Return (x, y) of the center of cell containing provided text 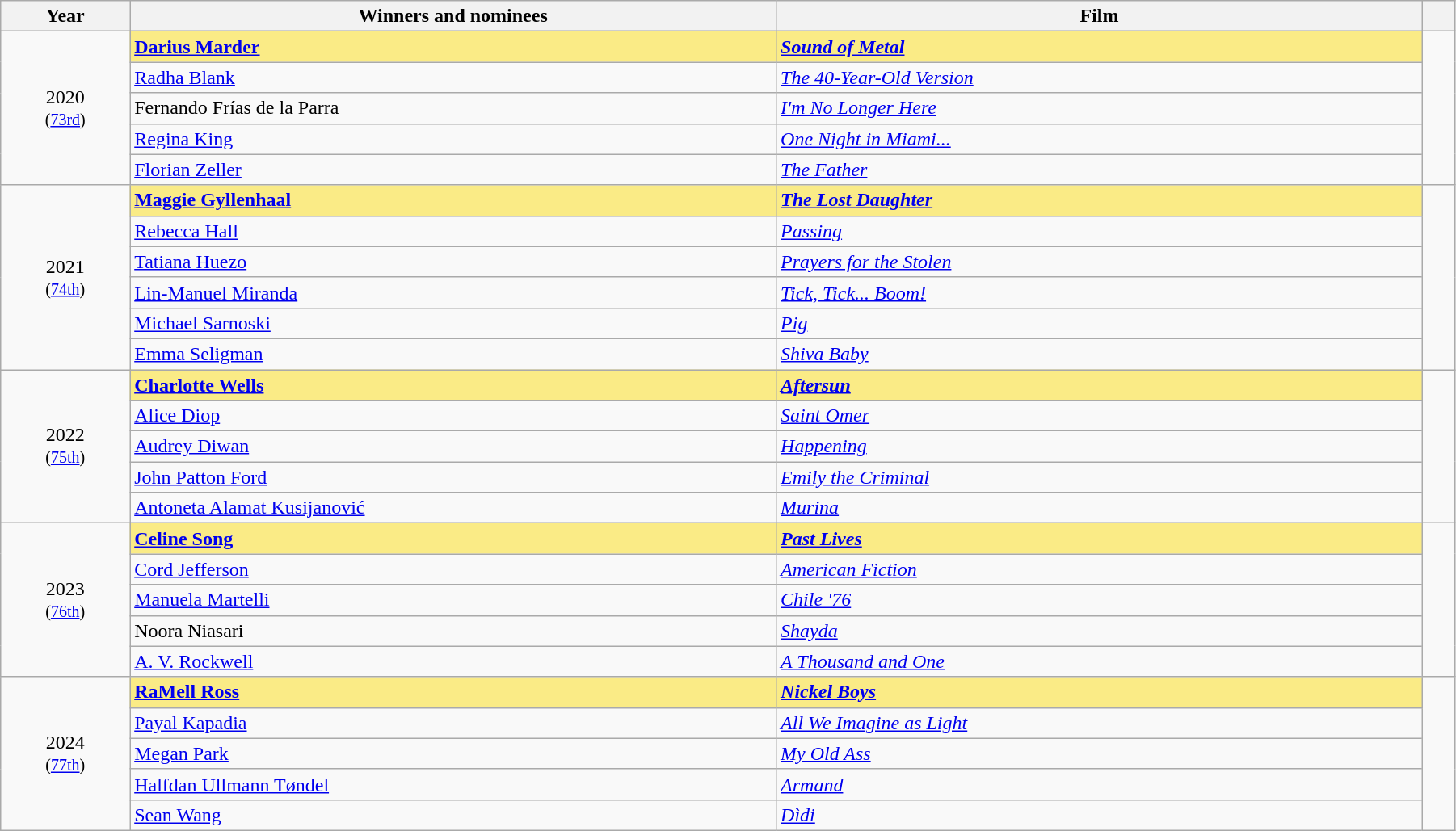
John Patton Ford (453, 477)
2020(73rd) (65, 108)
Florian Zeller (453, 170)
Emma Seligman (453, 354)
The Father (1100, 170)
Alice Diop (453, 416)
Murina (1100, 508)
Winners and nominees (453, 16)
Emily the Criminal (1100, 477)
Noora Niasari (453, 631)
Year (65, 16)
Charlotte Wells (453, 385)
Megan Park (453, 753)
Nickel Boys (1100, 692)
Film (1100, 16)
Lin-Manuel Miranda (453, 292)
2022(75th) (65, 447)
2023(76th) (65, 600)
Shayda (1100, 631)
Antoneta Alamat Kusijanović (453, 508)
The Lost Daughter (1100, 200)
The 40-Year-Old Version (1100, 78)
Halfdan Ullmann Tøndel (453, 784)
Prayers for the Stolen (1100, 262)
Pig (1100, 323)
2021(74th) (65, 277)
Passing (1100, 231)
Aftersun (1100, 385)
Manuela Martelli (453, 600)
Saint Omer (1100, 416)
Tatiana Huezo (453, 262)
Fernando Frías de la Parra (453, 108)
RaMell Ross (453, 692)
Celine Song (453, 539)
Rebecca Hall (453, 231)
Chile '76 (1100, 600)
Regina King (453, 139)
A Thousand and One (1100, 661)
Armand (1100, 784)
All We Imagine as Light (1100, 723)
2024(77th) (65, 753)
Dìdi (1100, 815)
Cord Jefferson (453, 569)
Sean Wang (453, 815)
One Night in Miami... (1100, 139)
Radha Blank (453, 78)
Happening (1100, 447)
Payal Kapadia (453, 723)
A. V. Rockwell (453, 661)
Tick, Tick... Boom! (1100, 292)
My Old Ass (1100, 753)
Maggie Gyllenhaal (453, 200)
Darius Marder (453, 47)
Michael Sarnoski (453, 323)
Past Lives (1100, 539)
Audrey Diwan (453, 447)
I'm No Longer Here (1100, 108)
Shiva Baby (1100, 354)
American Fiction (1100, 569)
Sound of Metal (1100, 47)
